Find where the given text appears and provide that cell's center as [x, y] coordinate. 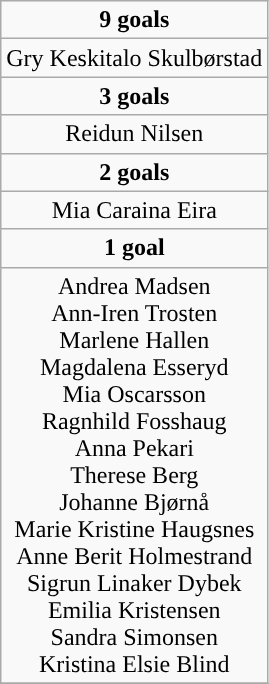
Gry Keskitalo Skulbørstad [134, 58]
Reidun Nilsen [134, 134]
1 goal [134, 248]
2 goals [134, 172]
9 goals [134, 20]
Mia Caraina Eira [134, 210]
3 goals [134, 96]
